Capture the cell that displays the provided text and extract its [X, Y] central coordinate. 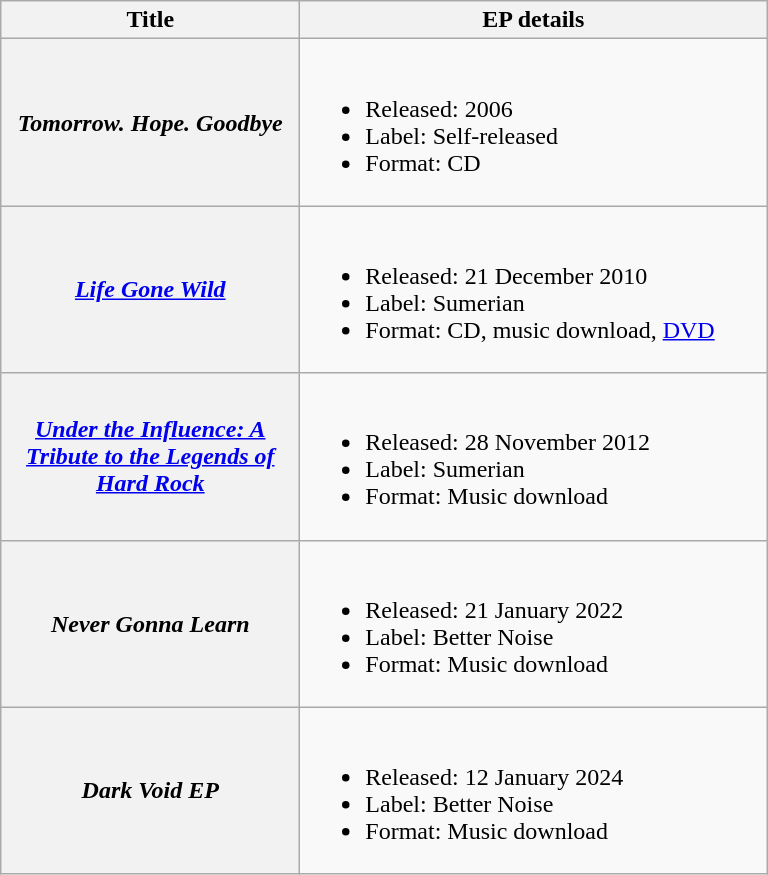
Never Gonna Learn [150, 624]
Title [150, 20]
Under the Influence: A Tribute to the Legends of Hard Rock [150, 456]
Dark Void EP [150, 790]
Released: 21 January 2022Label: Better NoiseFormat: Music download [534, 624]
Released: 28 November 2012Label: SumerianFormat: Music download [534, 456]
Released: 2006Label: Self-releasedFormat: CD [534, 122]
Released: 21 December 2010Label: SumerianFormat: CD, music download, DVD [534, 290]
Tomorrow. Hope. Goodbye [150, 122]
Life Gone Wild [150, 290]
EP details [534, 20]
Released: 12 January 2024Label: Better NoiseFormat: Music download [534, 790]
